Determine the [X, Y] coordinate at the center of the cell enclosing the given text.  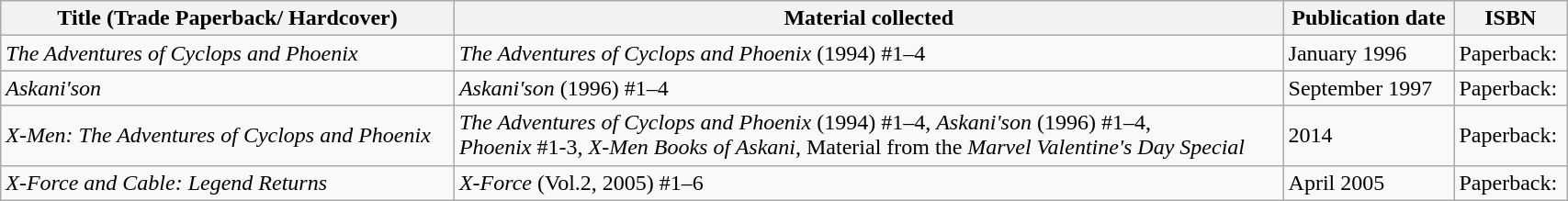
ISBN [1510, 18]
April 2005 [1369, 183]
Material collected [869, 18]
January 1996 [1369, 53]
Askani'son [228, 88]
Publication date [1369, 18]
2014 [1369, 136]
The Adventures of Cyclops and Phoenix [228, 53]
Askani'son (1996) #1–4 [869, 88]
X-Men: The Adventures of Cyclops and Phoenix [228, 136]
X-Force (Vol.2, 2005) #1–6 [869, 183]
Title (Trade Paperback/ Hardcover) [228, 18]
The Adventures of Cyclops and Phoenix (1994) #1–4 [869, 53]
X-Force and Cable: Legend Returns [228, 183]
September 1997 [1369, 88]
